Output the [X, Y] coordinate of the center of the cell containing the given text.  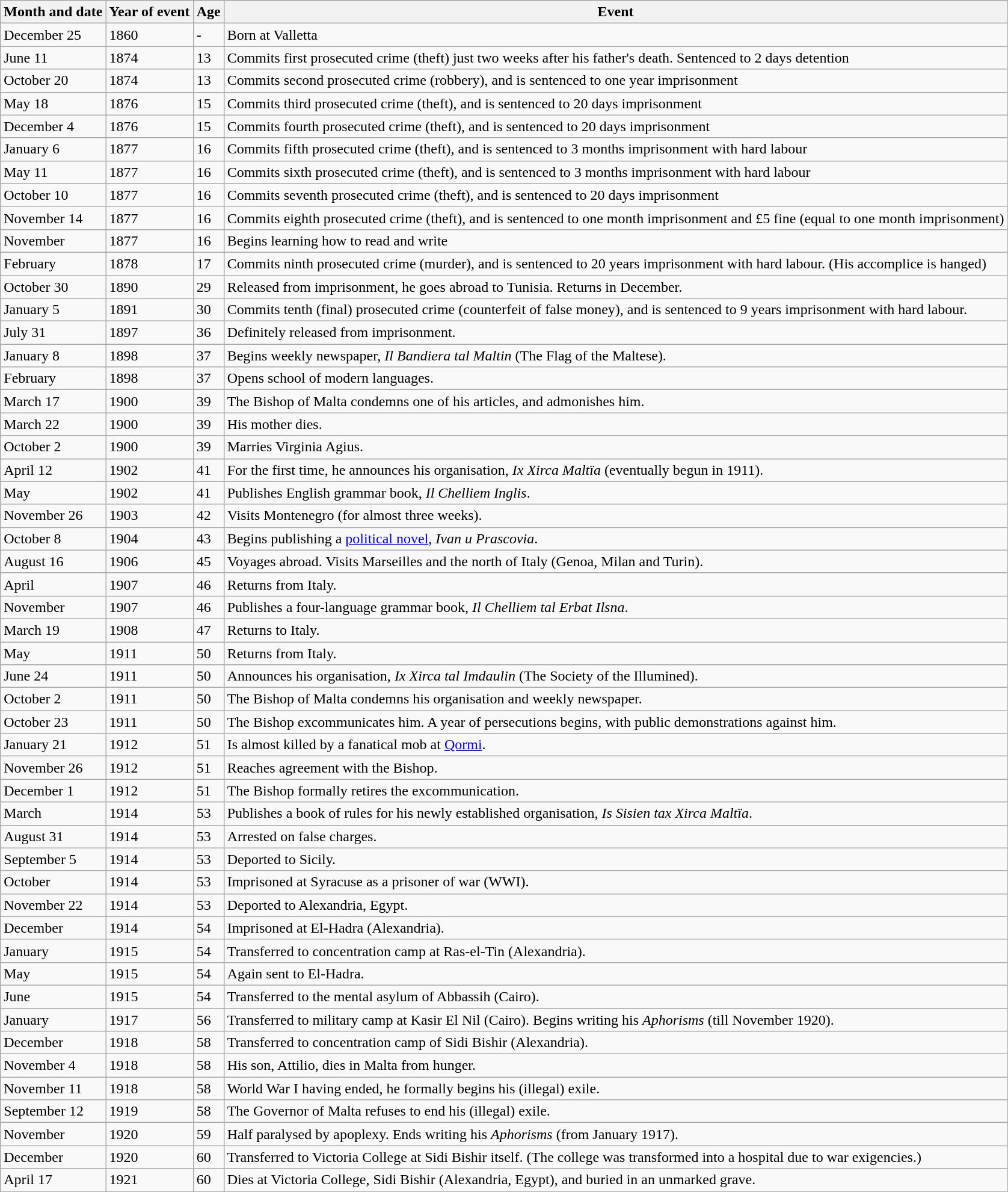
Reaches agreement with the Bishop. [616, 768]
1878 [149, 264]
30 [208, 310]
Returns to Italy. [616, 630]
November 4 [53, 1066]
October 20 [53, 81]
March [53, 814]
47 [208, 630]
Born at Valletta [616, 35]
Commits third prosecuted crime (theft), and is sentenced to 20 days imprisonment [616, 103]
November 14 [53, 218]
Half paralysed by apoplexy. Ends writing his Aphorisms (from January 1917). [616, 1134]
June [53, 996]
Marries Virginia Agius. [616, 447]
Commits seventh prosecuted crime (theft), and is sentenced to 20 days imprisonment [616, 195]
1860 [149, 35]
1921 [149, 1180]
March 17 [53, 401]
Year of event [149, 12]
September 12 [53, 1111]
October 30 [53, 287]
Begins publishing a political novel, Ivan u Prascovia. [616, 539]
Voyages abroad. Visits Marseilles and the north of Italy (Genoa, Milan and Turin). [616, 561]
Transferred to military camp at Kasir El Nil (Cairo). Begins writing his Aphorisms (till November 1920). [616, 1020]
1906 [149, 561]
World War I having ended, he formally begins his (illegal) exile. [616, 1089]
Transferred to Victoria College at Sidi Bishir itself. (The college was transformed into a hospital due to war exigencies.) [616, 1157]
June 24 [53, 676]
Dies at Victoria College, Sidi Bishir (Alexandria, Egypt), and buried in an unmarked grave. [616, 1180]
For the first time, he announces his organisation, Ix Xirca Maltïa (eventually begun in 1911). [616, 470]
Commits fourth prosecuted crime (theft), and is sentenced to 20 days imprisonment [616, 126]
Commits second prosecuted crime (robbery), and is sentenced to one year imprisonment [616, 81]
Transferred to the mental asylum of Abbassih (Cairo). [616, 996]
Begins learning how to read and write [616, 241]
45 [208, 561]
1890 [149, 287]
Is almost killed by a fanatical mob at Qormi. [616, 745]
Commits tenth (final) prosecuted crime (counterfeit of false money), and is sentenced to 9 years imprisonment with hard labour. [616, 310]
October 10 [53, 195]
43 [208, 539]
Imprisoned at El-Hadra (Alexandria). [616, 928]
Commits sixth prosecuted crime (theft), and is sentenced to 3 months imprisonment with hard labour [616, 172]
His mother dies. [616, 424]
Begins weekly newspaper, Il Bandiera tal Maltin (The Flag of the Maltese). [616, 356]
November 11 [53, 1089]
Definitely released from imprisonment. [616, 333]
Publishes a book of rules for his newly established organisation, Is Sisien tax Xirca Maltïa. [616, 814]
January 5 [53, 310]
Opens school of modern languages. [616, 378]
- [208, 35]
March 19 [53, 630]
Commits fifth prosecuted crime (theft), and is sentenced to 3 months imprisonment with hard labour [616, 149]
October 23 [53, 722]
October 8 [53, 539]
17 [208, 264]
The Bishop formally retires the excommunication. [616, 791]
His son, Attilio, dies in Malta from hunger. [616, 1066]
April 12 [53, 470]
1917 [149, 1020]
Commits first prosecuted crime (theft) just two weeks after his father's death. Sentenced to 2 days detention [616, 58]
November 22 [53, 905]
Transferred to concentration camp of Sidi Bishir (Alexandria). [616, 1043]
Commits eighth prosecuted crime (theft), and is sentenced to one month imprisonment and £5 fine (equal to one month imprisonment) [616, 218]
1903 [149, 516]
56 [208, 1020]
Commits ninth prosecuted crime (murder), and is sentenced to 20 years imprisonment with hard labour. (His accomplice is hanged) [616, 264]
October [53, 882]
August 16 [53, 561]
April [53, 584]
1908 [149, 630]
Again sent to El-Hadra. [616, 974]
Month and date [53, 12]
Visits Montenegro (for almost three weeks). [616, 516]
Event [616, 12]
Released from imprisonment, he goes abroad to Tunisia. Returns in December. [616, 287]
December 1 [53, 791]
January 6 [53, 149]
March 22 [53, 424]
36 [208, 333]
42 [208, 516]
1891 [149, 310]
May 11 [53, 172]
August 31 [53, 836]
59 [208, 1134]
January 21 [53, 745]
Deported to Sicily. [616, 859]
29 [208, 287]
Age [208, 12]
Announces his organisation, Ix Xirca tal Imdaulin (The Society of the Illumined). [616, 676]
May 18 [53, 103]
The Bishop excommunicates him. A year of persecutions begins, with public demonstrations against him. [616, 722]
September 5 [53, 859]
April 17 [53, 1180]
Transferred to concentration camp at Ras-el-Tin (Alexandria). [616, 951]
Deported to Alexandria, Egypt. [616, 905]
Imprisoned at Syracuse as a prisoner of war (WWI). [616, 882]
1904 [149, 539]
The Bishop of Malta condemns his organisation and weekly newspaper. [616, 699]
Publishes a four-language grammar book, Il Chelliem tal Erbat Ilsna. [616, 607]
1919 [149, 1111]
The Governor of Malta refuses to end his (illegal) exile. [616, 1111]
December 4 [53, 126]
January 8 [53, 356]
December 25 [53, 35]
The Bishop of Malta condemns one of his articles, and admonishes him. [616, 401]
July 31 [53, 333]
Publishes English grammar book, Il Chelliem Inglis. [616, 493]
June 11 [53, 58]
Arrested on false charges. [616, 836]
1897 [149, 333]
